Return the [x, y] coordinate for the center point of the cell that contains the specified text.  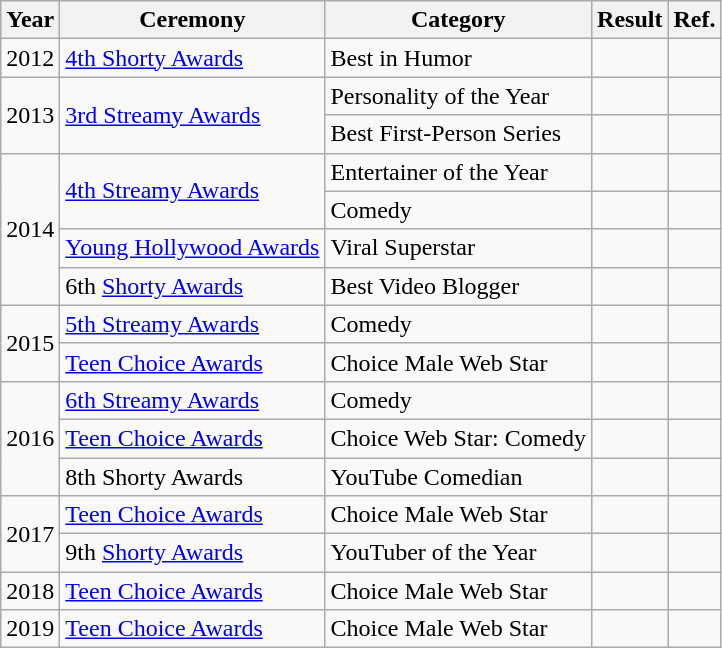
4th Shorty Awards [192, 58]
Best in Humor [458, 58]
4th Streamy Awards [192, 191]
9th Shorty Awards [192, 553]
YouTuber of the Year [458, 553]
2013 [30, 115]
6th Shorty Awards [192, 286]
5th Streamy Awards [192, 324]
YouTube Comedian [458, 477]
2014 [30, 229]
Young Hollywood Awards [192, 248]
Best Video Blogger [458, 286]
Viral Superstar [458, 248]
Entertainer of the Year [458, 172]
Personality of the Year [458, 96]
2019 [30, 629]
6th Streamy Awards [192, 400]
2012 [30, 58]
Choice Web Star: Comedy [458, 438]
2017 [30, 534]
Ceremony [192, 20]
Ref. [694, 20]
2016 [30, 438]
Best First-Person Series [458, 134]
Category [458, 20]
2015 [30, 343]
2018 [30, 591]
Result [630, 20]
3rd Streamy Awards [192, 115]
Year [30, 20]
8th Shorty Awards [192, 477]
